Find where the given text appears and provide that cell's center as (x, y) coordinate. 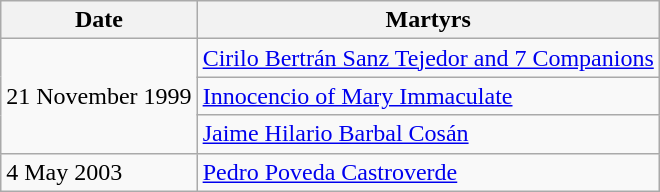
21 November 1999 (99, 96)
Jaime Hilario Barbal Cosán (428, 134)
Martyrs (428, 20)
Cirilo Bertrán Sanz Tejedor and 7 Companions (428, 58)
Date (99, 20)
Innocencio of Mary Immaculate (428, 96)
Pedro Poveda Castroverde (428, 172)
4 May 2003 (99, 172)
